Identify which cell holds the provided text, then report its [X, Y] central coordinate. 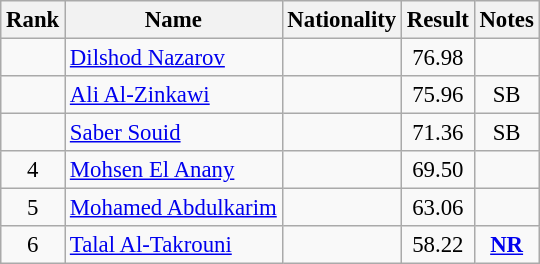
76.98 [438, 58]
6 [33, 245]
Dilshod Nazarov [174, 58]
Talal Al-Takrouni [174, 245]
75.96 [438, 95]
Mohsen El Anany [174, 170]
Name [174, 20]
5 [33, 208]
Mohamed Abdulkarim [174, 208]
71.36 [438, 133]
69.50 [438, 170]
4 [33, 170]
Nationality [342, 20]
Result [438, 20]
Rank [33, 20]
NR [506, 245]
Ali Al-Zinkawi [174, 95]
63.06 [438, 208]
Saber Souid [174, 133]
Notes [506, 20]
58.22 [438, 245]
